Find where the given text appears and provide that cell's center as [x, y] coordinate. 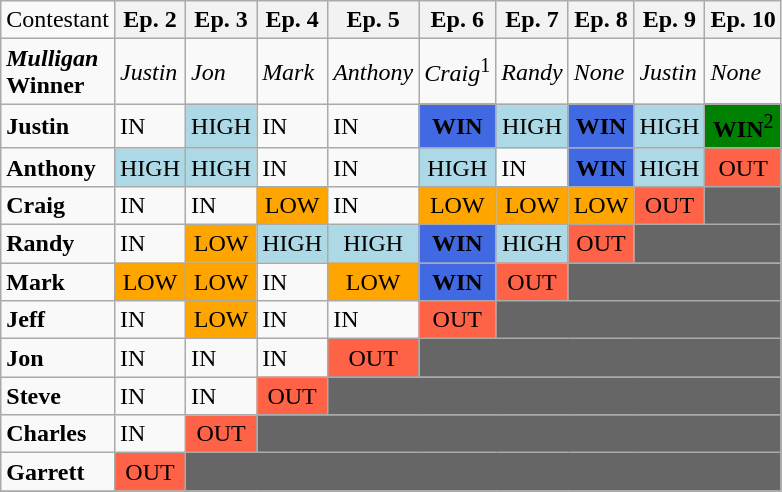
Ep. 4 [292, 20]
Ep. 9 [670, 20]
Ep. 6 [458, 20]
Craig [58, 205]
Jeff [58, 320]
Ep. 2 [150, 20]
Steve [58, 396]
Garrett [58, 472]
Ep. 10 [743, 20]
Charles [58, 434]
Contestant [58, 20]
Craig1 [458, 72]
WIN2 [743, 126]
Ep. 8 [601, 20]
Ep. 7 [532, 20]
MulliganWinner [58, 72]
Ep. 5 [374, 20]
Ep. 3 [222, 20]
